From the cell containing the given text, extract its center point as (x, y) coordinate. 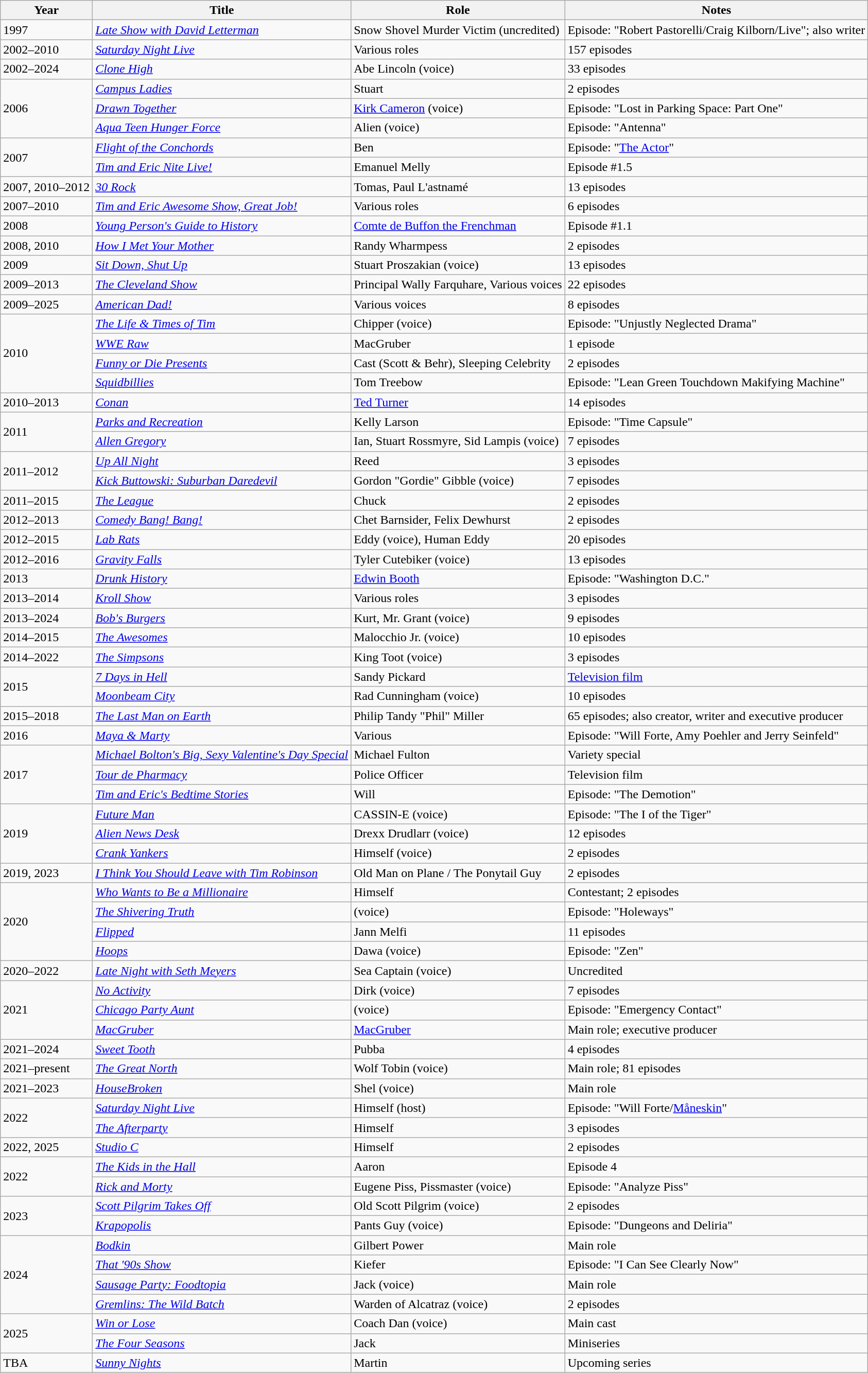
2002–2024 (46, 69)
The Life & Times of Tim (222, 324)
King Toot (voice) (458, 657)
Pubba (458, 1049)
The Last Man on Earth (222, 716)
Drexx Drudlarr (voice) (458, 833)
Miniseries (717, 1343)
Alien (voice) (458, 128)
Win or Lose (222, 1324)
Episode: "Dungeons and Deliria" (717, 1226)
Main cast (717, 1324)
Uncredited (717, 971)
Warden of Alcatraz (voice) (458, 1304)
Kiefer (458, 1265)
Episode: "Will Forte, Amy Poehler and Jerry Seinfeld" (717, 735)
11 episodes (717, 932)
Flipped (222, 932)
Stuart Proszakian (voice) (458, 265)
Scott Pilgrim Takes Off (222, 1206)
Who Wants to Be a Millionaire (222, 893)
2022, 2025 (46, 1147)
Episode: "Robert Pastorelli/Craig Kilborn/Live"; also writer (717, 30)
Conan (222, 402)
The Four Seasons (222, 1343)
Sandy Pickard (458, 677)
2009 (46, 265)
Reed (458, 461)
Coach Dan (voice) (458, 1324)
Episode: "Antenna" (717, 128)
Stuart (458, 89)
Comte de Buffon the Frenchman (458, 226)
2025 (46, 1333)
Michael Fulton (458, 755)
Principal Wally Farquhare, Various voices (458, 285)
9 episodes (717, 618)
Late Show with David Letterman (222, 30)
2007 (46, 157)
2007, 2010–2012 (46, 186)
Late Night with Seth Meyers (222, 971)
Old Scott Pilgrim (voice) (458, 1206)
How I Met Your Mother (222, 246)
Year (46, 10)
Hoops (222, 951)
Himself (host) (458, 1108)
Eddy (voice), Human Eddy (458, 539)
2007–2010 (46, 206)
2012–2016 (46, 559)
WWE Raw (222, 344)
Sweet Tooth (222, 1049)
Notes (717, 10)
2021–2024 (46, 1049)
2013 (46, 579)
The Simpsons (222, 657)
Gravity Falls (222, 559)
Bodkin (222, 1245)
Wolf Tobin (voice) (458, 1069)
Sunny Nights (222, 1363)
Kurt, Mr. Grant (voice) (458, 618)
2002–2010 (46, 49)
Episode: "The I of the Tiger" (717, 814)
Gilbert Power (458, 1245)
2019, 2023 (46, 873)
American Dad! (222, 304)
No Activity (222, 990)
Tour de Pharmacy (222, 775)
Episode: "Holeways" (717, 912)
Episode: "The Actor" (717, 147)
Eugene Piss, Pissmaster (voice) (458, 1186)
Old Man on Plane / The Ponytail Guy (458, 873)
That '90s Show (222, 1265)
Episode: "Washington D.C." (717, 579)
Tomas, Paul L'astnamé (458, 186)
Comedy Bang! Bang! (222, 520)
Ian, Stuart Rossmyre, Sid Lampis (voice) (458, 441)
2011 (46, 432)
Future Man (222, 814)
2020–2022 (46, 971)
2008, 2010 (46, 246)
Tyler Cutebiker (voice) (458, 559)
Rad Cunningham (voice) (458, 696)
Contestant; 2 episodes (717, 893)
Sea Captain (voice) (458, 971)
Malocchio Jr. (voice) (458, 638)
Episode #1.5 (717, 167)
Up All Night (222, 461)
2011–2012 (46, 471)
The Shivering Truth (222, 912)
Funny or Die Presents (222, 363)
Drawn Together (222, 108)
Aaron (458, 1166)
2006 (46, 108)
2016 (46, 735)
Aqua Teen Hunger Force (222, 128)
Chicago Party Aunt (222, 1010)
Krapopolis (222, 1226)
Kroll Show (222, 598)
2010 (46, 353)
Episode: "Emergency Contact" (717, 1010)
2012–2015 (46, 539)
Sit Down, Shut Up (222, 265)
Flight of the Conchords (222, 147)
2021–2023 (46, 1088)
Episode: "Unjustly Neglected Drama" (717, 324)
Main role; 81 episodes (717, 1069)
Tom Treebow (458, 383)
The Afterparty (222, 1127)
Ted Turner (458, 402)
Moonbeam City (222, 696)
Variety special (717, 755)
2020 (46, 922)
Episode: "The Demotion" (717, 794)
2013–2014 (46, 598)
14 episodes (717, 402)
Tim and Eric Awesome Show, Great Job! (222, 206)
Upcoming series (717, 1363)
Parks and Recreation (222, 422)
Episode: "Zen" (717, 951)
2011–2015 (46, 500)
Drunk History (222, 579)
30 Rock (222, 186)
Snow Shovel Murder Victim (uncredited) (458, 30)
The League (222, 500)
Gremlins: The Wild Batch (222, 1304)
Campus Ladies (222, 89)
Episode: "Lean Green Touchdown Makifying Machine" (717, 383)
Himself (voice) (458, 853)
2008 (46, 226)
2024 (46, 1275)
CASSIN-E (voice) (458, 814)
Bob's Burgers (222, 618)
Ben (458, 147)
2014–2022 (46, 657)
7 Days in Hell (222, 677)
Episode: "I Can See Clearly Now" (717, 1265)
The Great North (222, 1069)
Abe Lincoln (voice) (458, 69)
Maya & Marty (222, 735)
HouseBroken (222, 1088)
Squidbillies (222, 383)
Jack (voice) (458, 1284)
2013–2024 (46, 618)
Episode: "Lost in Parking Space: Part One" (717, 108)
Kirk Cameron (voice) (458, 108)
2009–2013 (46, 285)
Episode 4 (717, 1166)
2010–2013 (46, 402)
2014–2015 (46, 638)
Michael Bolton's Big, Sexy Valentine's Day Special (222, 755)
33 episodes (717, 69)
Episode: "Time Capsule" (717, 422)
2017 (46, 775)
Martin (458, 1363)
Chuck (458, 500)
The Awesomes (222, 638)
Alien News Desk (222, 833)
2021 (46, 1010)
Dawa (voice) (458, 951)
Gordon "Gordie" Gibble (voice) (458, 480)
TBA (46, 1363)
Various (458, 735)
Episode: "Will Forte/Måneskin" (717, 1108)
2021–present (46, 1069)
6 episodes (717, 206)
Edwin Booth (458, 579)
65 episodes; also creator, writer and executive producer (717, 716)
Chipper (voice) (458, 324)
157 episodes (717, 49)
Pants Guy (voice) (458, 1226)
Emanuel Melly (458, 167)
4 episodes (717, 1049)
The Cleveland Show (222, 285)
Jack (458, 1343)
Lab Rats (222, 539)
Rick and Morty (222, 1186)
Clone High (222, 69)
2012–2013 (46, 520)
Shel (voice) (458, 1088)
Kick Buttowski: Suburban Daredevil (222, 480)
2015 (46, 686)
Sausage Party: Foodtopia (222, 1284)
1997 (46, 30)
2015–2018 (46, 716)
Various voices (458, 304)
Main role; executive producer (717, 1029)
The Kids in the Hall (222, 1166)
Will (458, 794)
20 episodes (717, 539)
Allen Gregory (222, 441)
Episode #1.1 (717, 226)
8 episodes (717, 304)
Police Officer (458, 775)
Randy Wharmpess (458, 246)
Young Person's Guide to History (222, 226)
Dirk (voice) (458, 990)
2009–2025 (46, 304)
Philip Tandy "Phil" Miller (458, 716)
Tim and Eric's Bedtime Stories (222, 794)
Chet Barnsider, Felix Dewhurst (458, 520)
Crank Yankers (222, 853)
22 episodes (717, 285)
Cast (Scott & Behr), Sleeping Celebrity (458, 363)
Role (458, 10)
Episode: "Analyze Piss" (717, 1186)
Tim and Eric Nite Live! (222, 167)
Title (222, 10)
1 episode (717, 344)
12 episodes (717, 833)
Jann Melfi (458, 932)
2019 (46, 833)
I Think You Should Leave with Tim Robinson (222, 873)
Kelly Larson (458, 422)
Studio C (222, 1147)
2023 (46, 1216)
